Pinpoint the cell where the given text exists, returning its (x, y) midpoint coordinate. 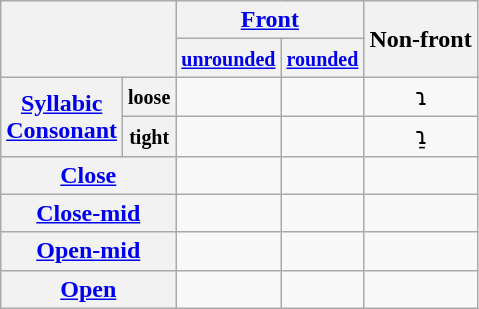
Front (270, 20)
Open-mid (88, 251)
tight (150, 136)
SyllabicConsonant (62, 116)
Non-front (420, 39)
loose (150, 97)
rounded (322, 58)
Close-mid (88, 213)
ɿ̠ (420, 136)
Open (88, 289)
ɿ (420, 97)
Close (88, 175)
unrounded (228, 58)
